Return the (x, y) coordinate for the center point of the cell that contains the specified text.  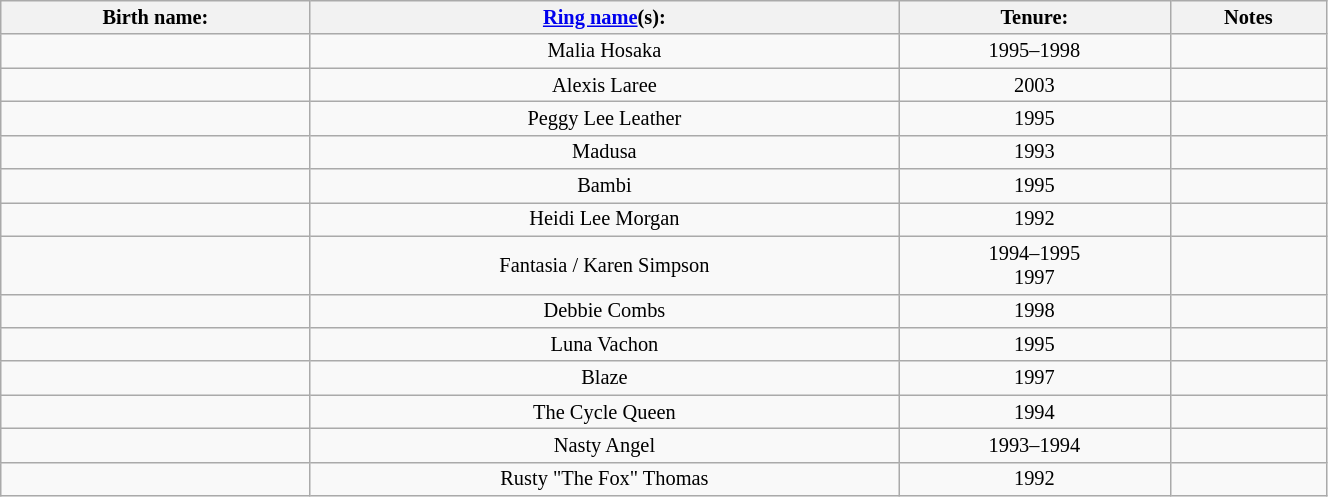
2003 (1035, 85)
1994 (1035, 412)
Heidi Lee Morgan (604, 219)
Peggy Lee Leather (604, 118)
1995–1998 (1035, 51)
Bambi (604, 186)
Debbie Combs (604, 311)
Notes (1248, 17)
1994–19951997 (1035, 265)
Rusty "The Fox" Thomas (604, 479)
Birth name: (156, 17)
1998 (1035, 311)
Nasty Angel (604, 445)
Blaze (604, 378)
Luna Vachon (604, 344)
Tenure: (1035, 17)
1997 (1035, 378)
1993 (1035, 152)
1993–1994 (1035, 445)
Malia Hosaka (604, 51)
Madusa (604, 152)
The Cycle Queen (604, 412)
Alexis Laree (604, 85)
Ring name(s): (604, 17)
Fantasia / Karen Simpson (604, 265)
